Determine the (x, y) coordinate at the center of the cell enclosing the given text.  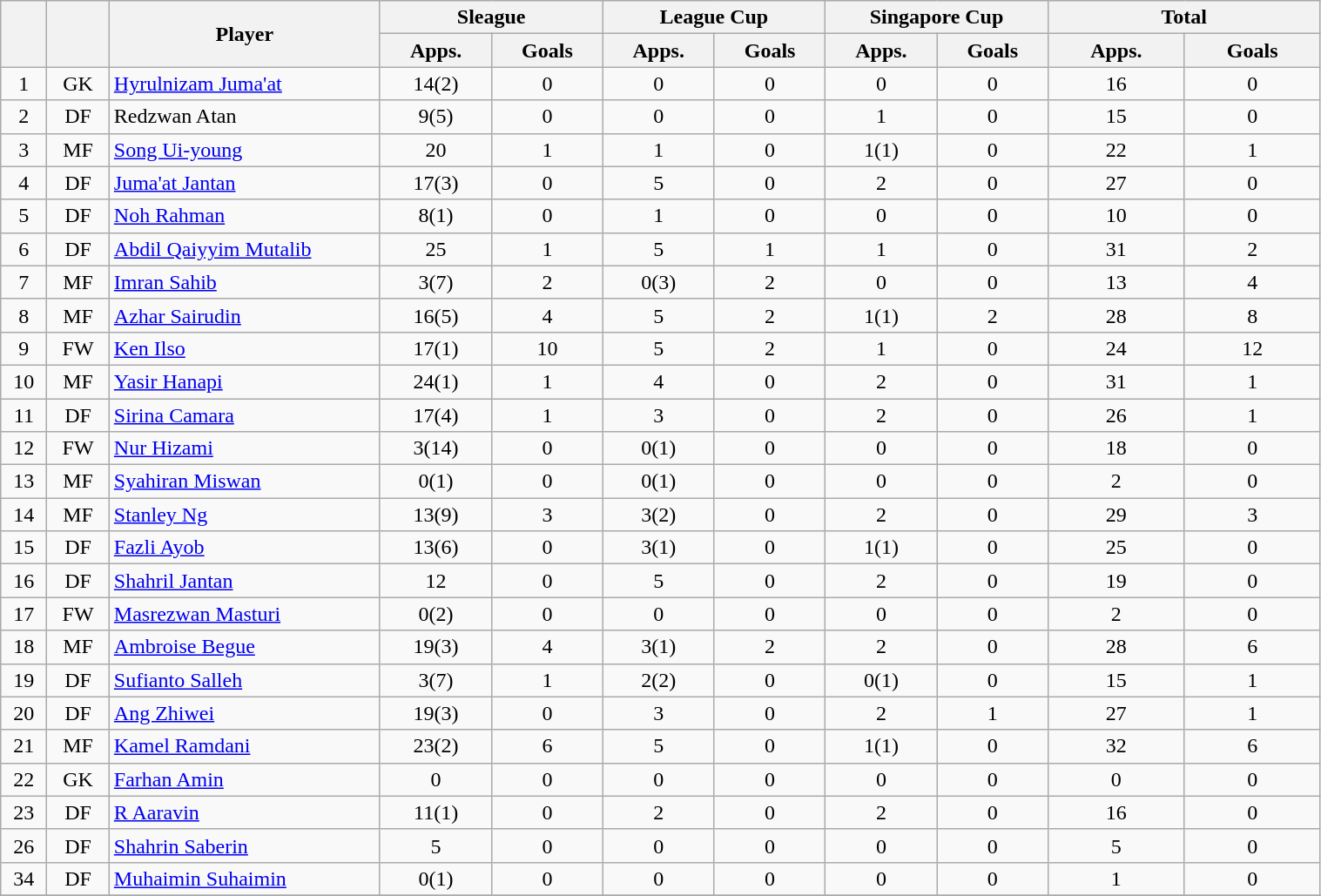
Player (244, 34)
Farhan Amin (244, 779)
13(9) (435, 515)
24(1) (435, 381)
Juma'at Jantan (244, 183)
17(3) (435, 183)
Nur Hizami (244, 448)
Azhar Sairudin (244, 315)
Shahrin Saberin (244, 845)
8(1) (435, 216)
21 (24, 746)
17(4) (435, 415)
32 (1116, 746)
Sleague (491, 17)
Ang Zhiwei (244, 713)
34 (24, 879)
13(6) (435, 548)
Yasir Hanapi (244, 381)
23 (24, 812)
Singapore Cup (937, 17)
0(3) (658, 282)
Sufianto Salleh (244, 680)
Imran Sahib (244, 282)
11 (24, 415)
Noh Rahman (244, 216)
Song Ui-young (244, 150)
17 (24, 614)
Stanley Ng (244, 515)
3(14) (435, 448)
Ken Ilso (244, 348)
Shahril Jantan (244, 581)
Redzwan Atan (244, 117)
17(1) (435, 348)
16(5) (435, 315)
7 (24, 282)
11(1) (435, 812)
Fazli Ayob (244, 548)
Syahiran Miswan (244, 482)
R Aaravin (244, 812)
2(2) (658, 680)
Ambroise Begue (244, 647)
9 (24, 348)
0(2) (435, 614)
Masrezwan Masturi (244, 614)
Abdil Qaiyyim Mutalib (244, 249)
14(2) (435, 84)
League Cup (714, 17)
29 (1116, 515)
3(2) (658, 515)
Kamel Ramdani (244, 746)
14 (24, 515)
Sirina Camara (244, 415)
9(5) (435, 117)
23(2) (435, 746)
24 (1116, 348)
Muhaimin Suhaimin (244, 879)
Total (1184, 17)
Hyrulnizam Juma'at (244, 84)
